Identify which cell holds the provided text, then report its (X, Y) central coordinate. 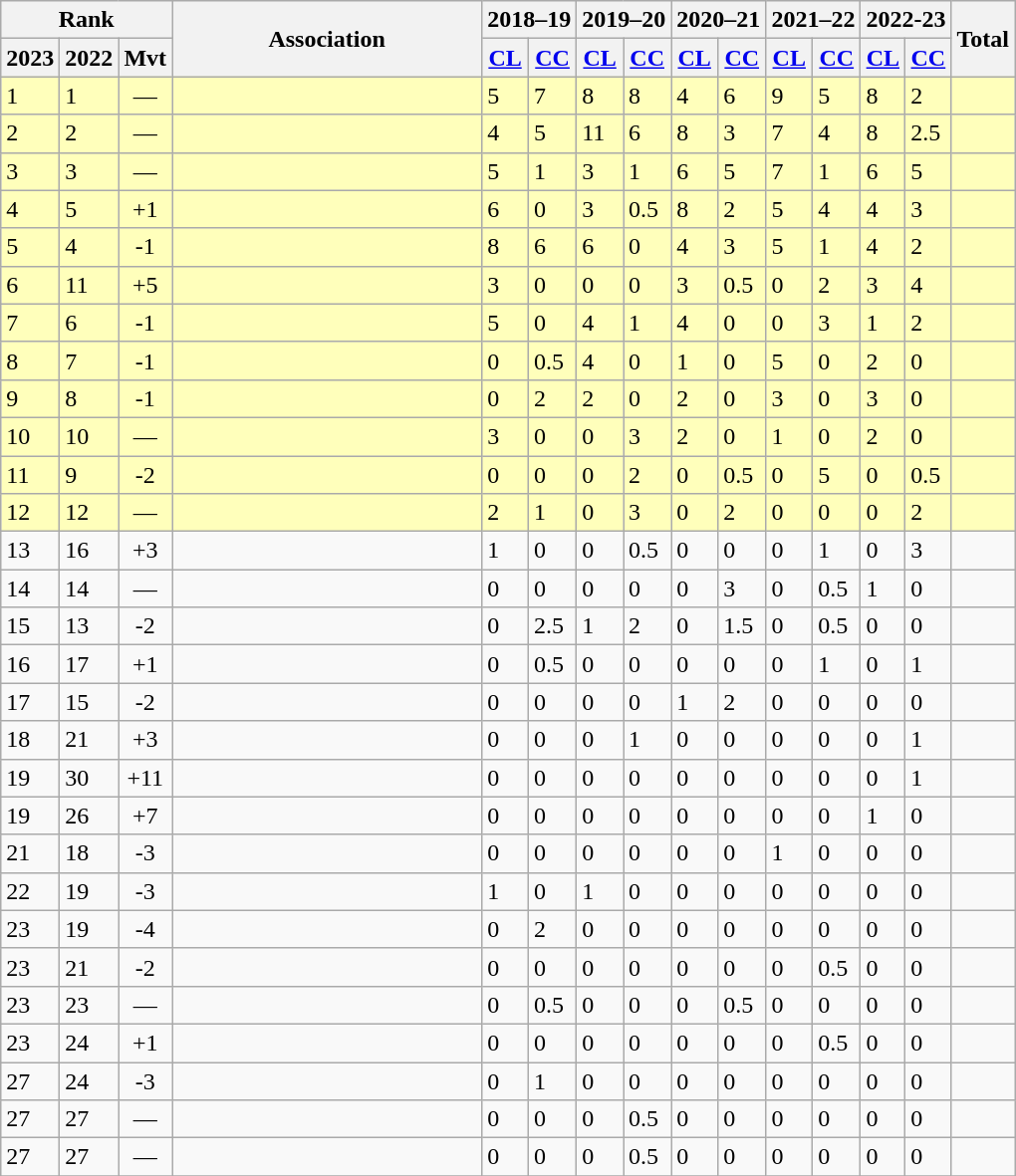
2023 (30, 58)
Total (983, 39)
30 (90, 778)
2020–21 (719, 20)
2019–20 (624, 20)
22 (30, 891)
+11 (145, 778)
1.5 (742, 626)
2022-23 (906, 20)
2022 (90, 58)
+5 (145, 285)
Association (327, 39)
Rank (87, 20)
2018–19 (530, 20)
-4 (145, 929)
26 (90, 816)
+7 (145, 816)
Mvt (145, 58)
2021–22 (813, 20)
